Provide the (X, Y) coordinate of the cell's center where the given text is located.  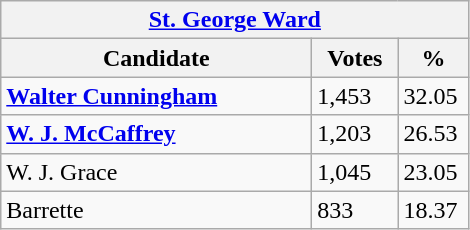
% (434, 58)
26.53 (434, 134)
Votes (355, 58)
1,453 (355, 96)
St. George Ward (235, 20)
1,203 (355, 134)
32.05 (434, 96)
W. J. Grace (156, 172)
Barrette (156, 210)
W. J. McCaffrey (156, 134)
Walter Cunningham (156, 96)
23.05 (434, 172)
18.37 (434, 210)
833 (355, 210)
1,045 (355, 172)
Candidate (156, 58)
